Search for the cell housing the specified text and yield its (X, Y) center coordinate. 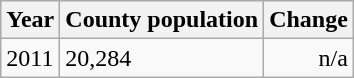
Change (309, 20)
n/a (309, 58)
Year (30, 20)
20,284 (162, 58)
2011 (30, 58)
County population (162, 20)
